Find where the given text appears and provide that cell's center as (x, y) coordinate. 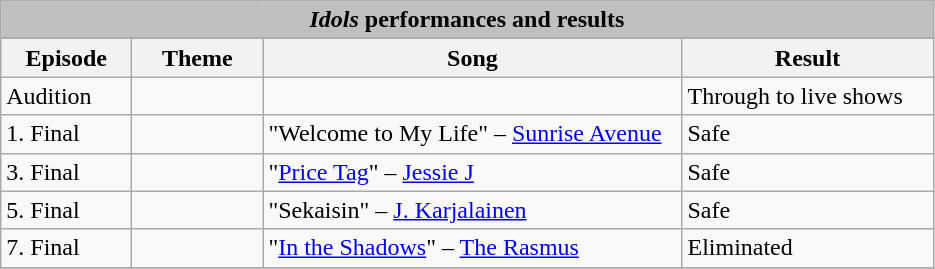
"Sekaisin" – J. Karjalainen (472, 210)
Song (472, 58)
3. Final (66, 172)
Theme (198, 58)
Through to live shows (808, 96)
Idols performances and results (467, 20)
Episode (66, 58)
Eliminated (808, 248)
Result (808, 58)
Audition (66, 96)
"In the Shadows" – The Rasmus (472, 248)
7. Final (66, 248)
"Price Tag" – Jessie J (472, 172)
1. Final (66, 134)
"Welcome to My Life" – Sunrise Avenue (472, 134)
5. Final (66, 210)
